Return the [x, y] coordinate for the center point of the cell that contains the specified text.  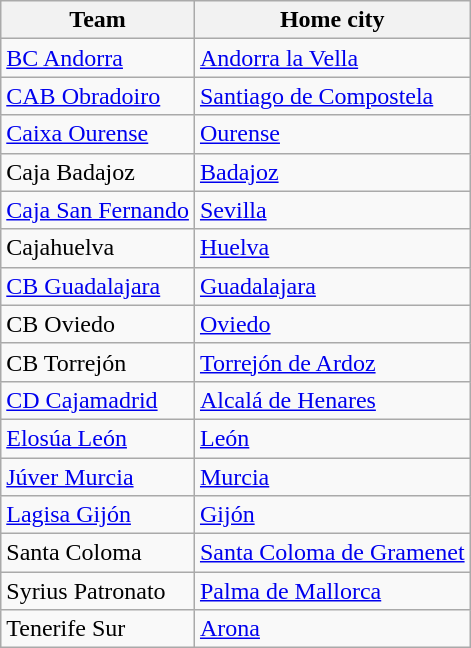
Sevilla [332, 210]
Arona [332, 629]
CB Oviedo [98, 324]
Palma de Mallorca [332, 591]
Caja Badajoz [98, 172]
Santa Coloma de Gramenet [332, 553]
Santiago de Compostela [332, 96]
BC Andorra [98, 58]
Lagisa Gijón [98, 515]
Oviedo [332, 324]
León [332, 438]
CB Guadalajara [98, 286]
CB Torrejón [98, 362]
CAB Obradoiro [98, 96]
Team [98, 20]
Home city [332, 20]
Gijón [332, 515]
Santa Coloma [98, 553]
Tenerife Sur [98, 629]
Badajoz [332, 172]
Cajahuelva [98, 248]
Huelva [332, 248]
Elosúa León [98, 438]
Guadalajara [332, 286]
Murcia [332, 477]
Caja San Fernando [98, 210]
Torrejón de Ardoz [332, 362]
Andorra la Vella [332, 58]
Ourense [332, 134]
Caixa Ourense [98, 134]
Júver Murcia [98, 477]
Alcalá de Henares [332, 400]
Syrius Patronato [98, 591]
CD Cajamadrid [98, 400]
